For the text-containing cell, return its midpoint in [X, Y] coordinate format. 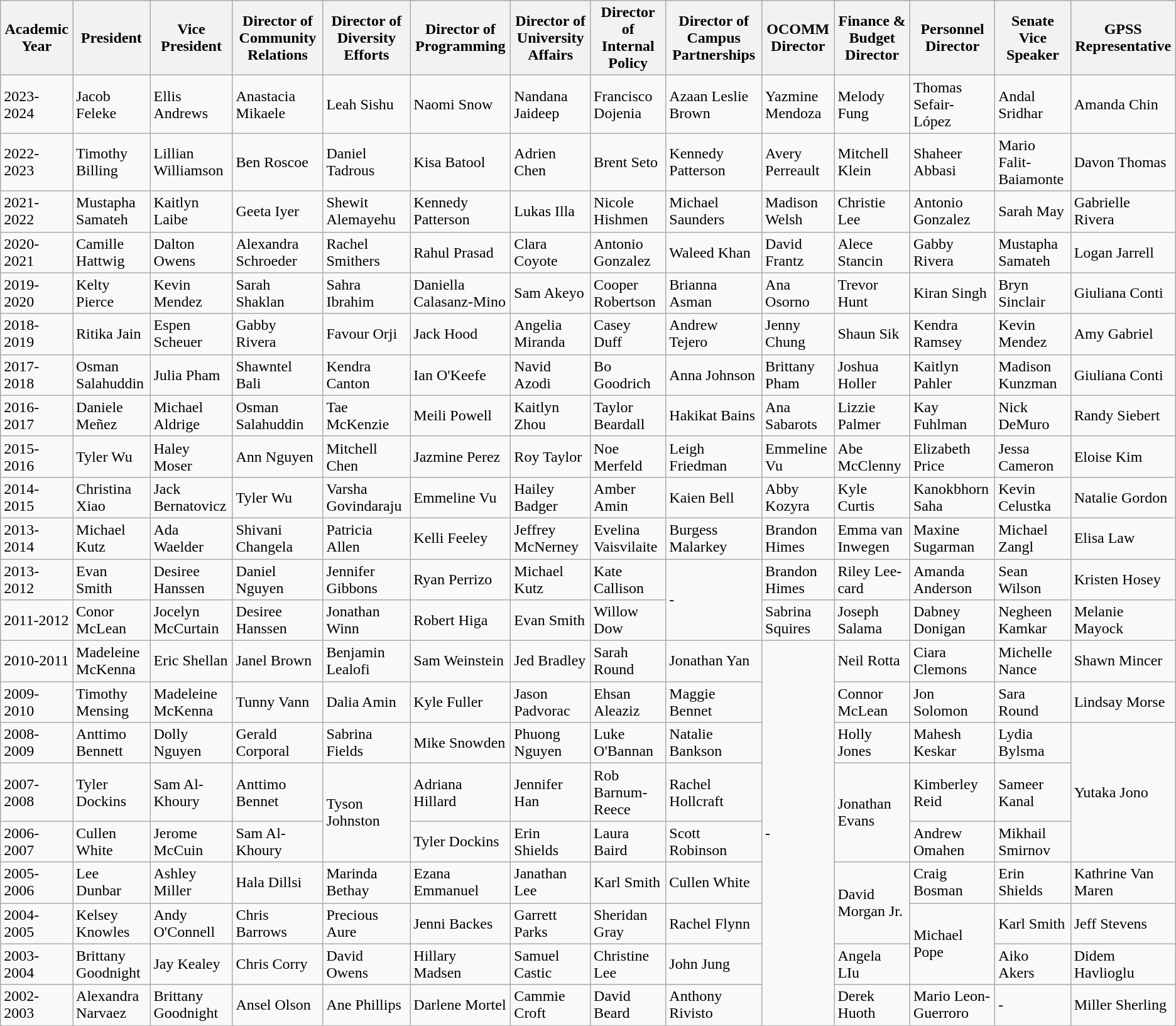
Anttimo Bennett [112, 743]
Nicole Hishmen [628, 211]
Tyson Johnston [367, 813]
Shawntel Bali [278, 374]
Elizabeth Price [952, 456]
Anttimo Bennet [278, 792]
Jazmine Perez [460, 456]
Janel Brown [278, 661]
Chris Corry [278, 964]
Kathrine Van Maren [1123, 882]
Senate Vice Speaker [1033, 38]
Favour Orji [367, 334]
Ane Phillips [367, 1005]
Taylor Beardall [628, 416]
Jeff Stevens [1123, 924]
2022-2023 [36, 162]
Angelia Miranda [550, 334]
Sara Round [1033, 702]
Natalie Gordon [1123, 498]
Tunny Vann [278, 702]
Kimberley Reid [952, 792]
Andal Sridhar [1033, 104]
Jennifer Gibbons [367, 579]
Craig Bosman [952, 882]
Sarah Shaklan [278, 293]
2008-2009 [36, 743]
Mike Snowden [460, 743]
Garrett Parks [550, 924]
Ben Roscoe [278, 162]
Christina Xiao [112, 498]
Natalie Bankson [714, 743]
Daniella Calasanz-Mino [460, 293]
Director of University Affairs [550, 38]
Francisco Dojenia [628, 104]
Darlene Mortel [460, 1005]
Director of Programming [460, 38]
Kendra Ramsey [952, 334]
Jay Kealey [191, 964]
Sam Weinstein [460, 661]
2014-2015 [36, 498]
Jocelyn McCurtain [191, 621]
Kevin Celustka [1033, 498]
Jon Solomon [952, 702]
Director of Community Relations [278, 38]
Jack Hood [460, 334]
Camille Hattwig [112, 253]
Kaitlyn Laibe [191, 211]
Ana Sabarots [798, 416]
Lydia Bylsma [1033, 743]
Madison Kunzman [1033, 374]
Anna Johnson [714, 374]
Riley Lee-card [872, 579]
Adrien Chen [550, 162]
Michael Zangl [1033, 538]
Maggie Bennet [714, 702]
Miller Sherling [1123, 1005]
Jerome McCuin [191, 842]
Hakikat Bains [714, 416]
Derek Huoth [872, 1005]
Neil Rotta [872, 661]
Conor McLean [112, 621]
Jeffrey McNerney [550, 538]
Dalia Amin [367, 702]
Hillary Madsen [460, 964]
2002-2003 [36, 1005]
Sabrina Fields [367, 743]
Mitchell Klein [872, 162]
Luke O'Bannan [628, 743]
Melanie Mayock [1123, 621]
Kisa Batool [460, 162]
Brianna Asman [714, 293]
Jennifer Han [550, 792]
2004-2005 [36, 924]
Robert Higa [460, 621]
Kelsey Knowles [112, 924]
2015-2016 [36, 456]
Daniele Meñez [112, 416]
Abby Kozyra [798, 498]
Rachel Smithers [367, 253]
Rachel Flynn [714, 924]
Timothy Billing [112, 162]
Director of Diversity Efforts [367, 38]
Michael Saunders [714, 211]
Gerald Corporal [278, 743]
Roy Taylor [550, 456]
Burgess Malarkey [714, 538]
Dolly Nguyen [191, 743]
Ritika Jain [112, 334]
Eloise Kim [1123, 456]
Azaan Leslie Brown [714, 104]
Gabrielle Rivera [1123, 211]
Espen Scheuer [191, 334]
David Owens [367, 964]
Kay Fuhlman [952, 416]
Willow Dow [628, 621]
Kelty Pierce [112, 293]
Tae McKenzie [367, 416]
Shawn Mincer [1123, 661]
Academic Year [36, 38]
Lee Dunbar [112, 882]
2021-2022 [36, 211]
2019-2020 [36, 293]
Scott Robinson [714, 842]
Rahul Prasad [460, 253]
Logan Jarrell [1123, 253]
Lizzie Palmer [872, 416]
Michelle Nance [1033, 661]
Dalton Owens [191, 253]
Mahesh Keskar [952, 743]
Kiran Singh [952, 293]
Connor McLean [872, 702]
Hala Dillsi [278, 882]
Madison Welsh [798, 211]
2011-2012 [36, 621]
Laura Baird [628, 842]
Benjamin Lealofi [367, 661]
Bryn Sinclair [1033, 293]
Ashley Miller [191, 882]
Aiko Akers [1033, 964]
Alexandra Narvaez [112, 1005]
Casey Duff [628, 334]
Kyle Curtis [872, 498]
Kate Callison [628, 579]
Sarah Round [628, 661]
Shewit Alemayehu [367, 211]
Kaitlyn Zhou [550, 416]
Elisa Law [1123, 538]
Lillian Williamson [191, 162]
Rob Barnum-Reece [628, 792]
2007-2008 [36, 792]
Chris Barrows [278, 924]
Kyle Fuller [460, 702]
Kaien Bell [714, 498]
Ellis Andrews [191, 104]
2010-2011 [36, 661]
Vice President [191, 38]
2013-2012 [36, 579]
Phuong Nguyen [550, 743]
Meili Powell [460, 416]
Cooper Robertson [628, 293]
Jed Bradley [550, 661]
2018-2019 [36, 334]
Jonathan Yan [714, 661]
GPSS Representative [1123, 38]
Yutaka Jono [1123, 792]
Sarah May [1033, 211]
Shaun Sik [872, 334]
Thomas Sefair-López [952, 104]
Ann Nguyen [278, 456]
President [112, 38]
Didem Havlioglu [1123, 964]
Mario Leon-Guerroro [952, 1005]
2003-2004 [36, 964]
Bo Goodrich [628, 374]
Ciara Clemons [952, 661]
Ryan Perrizo [460, 579]
Precious Aure [367, 924]
Julia Pham [191, 374]
Sameer Kanal [1033, 792]
Adriana Hillard [460, 792]
Avery Perreault [798, 162]
OCOMM Director [798, 38]
Marinda Bethay [367, 882]
Amber Amin [628, 498]
Melody Fung [872, 104]
Kanokbhorn Saha [952, 498]
Jonathan Evans [872, 813]
Haley Moser [191, 456]
Hailey Badger [550, 498]
Kaitlyn Pahler [952, 374]
Alexandra Schroeder [278, 253]
David Frantz [798, 253]
Mikhail Smirnov [1033, 842]
Patricia Allen [367, 538]
David Morgan Jr. [872, 903]
Yazmine Mendoza [798, 104]
Ian O'Keefe [460, 374]
Clara Coyote [550, 253]
Jenny Chung [798, 334]
Cammie Croft [550, 1005]
Personnel Director [952, 38]
Lukas Illa [550, 211]
Anthony Rivisto [714, 1005]
Angela LIu [872, 964]
Christie Lee [872, 211]
Rachel Hollcraft [714, 792]
Daniel Tadrous [367, 162]
2009-2010 [36, 702]
Ehsan Aleaziz [628, 702]
Ansel Olson [278, 1005]
Janathan Lee [550, 882]
Sam Akeyo [550, 293]
Amanda Chin [1123, 104]
Christine Lee [628, 964]
Daniel Nguyen [278, 579]
Maxine Sugarman [952, 538]
Shivani Changela [278, 538]
Director of Internal Policy [628, 38]
Lindsay Morse [1123, 702]
Sahra Ibrahim [367, 293]
Brittany Pham [798, 374]
2005-2006 [36, 882]
2017-2018 [36, 374]
Sabrina Squires [798, 621]
Navid Azodi [550, 374]
Samuel Castic [550, 964]
Amy Gabriel [1123, 334]
David Beard [628, 1005]
Trevor Hunt [872, 293]
Ezana Emmanuel [460, 882]
Jonathan Winn [367, 621]
2020-2021 [36, 253]
Abe McClenny [872, 456]
Negheen Kamkar [1033, 621]
Evelina Vaisvilaite [628, 538]
Amanda Anderson [952, 579]
Dabney Donigan [952, 621]
Alece Stancin [872, 253]
Kelli Feeley [460, 538]
Michael Pope [952, 944]
Joseph Salama [872, 621]
Leigh Friedman [714, 456]
Jenni Backes [460, 924]
Randy Siebert [1123, 416]
2023-2024 [36, 104]
Davon Thomas [1123, 162]
Kendra Canton [367, 374]
Andrew Tejero [714, 334]
Waleed Khan [714, 253]
Mitchell Chen [367, 456]
Mario Falit-Baiamonte [1033, 162]
Holly Jones [872, 743]
Anastacia Mikaele [278, 104]
Eric Shellan [191, 661]
Geeta Iyer [278, 211]
Kristen Hosey [1123, 579]
Joshua Holler [872, 374]
Finance & Budget Director [872, 38]
Nick DeMuro [1033, 416]
Ada Waelder [191, 538]
Naomi Snow [460, 104]
2006-2007 [36, 842]
Michael Aldrige [191, 416]
Andy O'Connell [191, 924]
Nandana Jaideep [550, 104]
John Jung [714, 964]
Jessa Cameron [1033, 456]
Varsha Govindaraju [367, 498]
Sean Wilson [1033, 579]
Director of Campus Partnerships [714, 38]
Emma van Inwegen [872, 538]
Jack Bernatovicz [191, 498]
Leah Sishu [367, 104]
2013-2014 [36, 538]
Ana Osorno [798, 293]
2016-2017 [36, 416]
Jacob Feleke [112, 104]
Noe Merfeld [628, 456]
Andrew Omahen [952, 842]
Brent Seto [628, 162]
Jason Padvorac [550, 702]
Timothy Mensing [112, 702]
Shaheer Abbasi [952, 162]
Sheridan Gray [628, 924]
